Output the (x, y) coordinate of the center of the cell containing the given text.  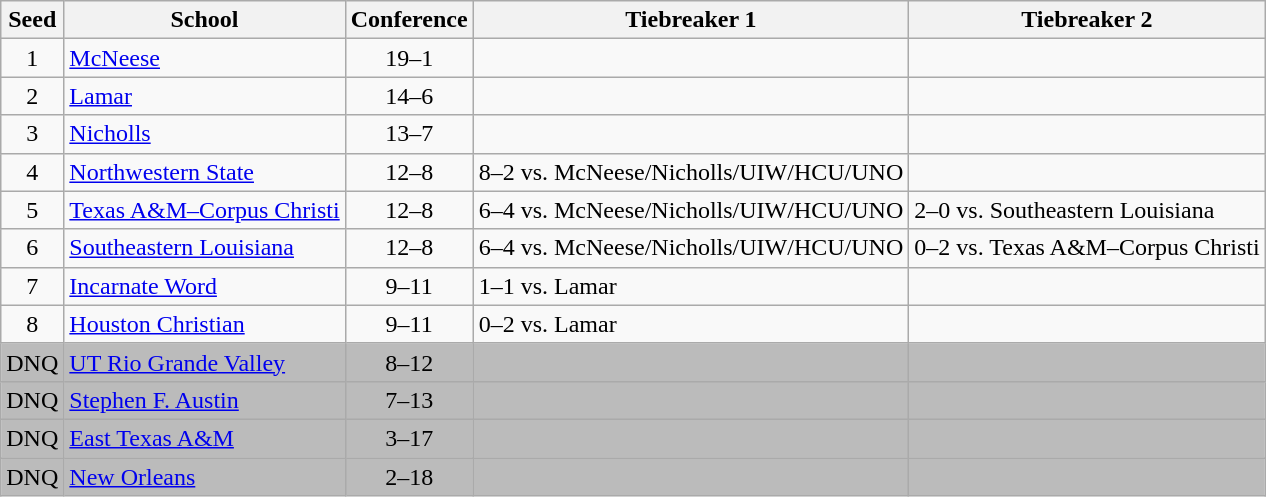
0–2 vs. Texas A&M–Corpus Christi (1087, 248)
New Orleans (204, 477)
Houston Christian (204, 324)
19–1 (409, 58)
5 (32, 210)
Seed (32, 20)
2–0 vs. Southeastern Louisiana (1087, 210)
1–1 vs. Lamar (691, 286)
2 (32, 96)
Nicholls (204, 134)
Stephen F. Austin (204, 400)
7 (32, 286)
UT Rio Grande Valley (204, 362)
14–6 (409, 96)
8–12 (409, 362)
School (204, 20)
Tiebreaker 1 (691, 20)
East Texas A&M (204, 438)
13–7 (409, 134)
8 (32, 324)
6 (32, 248)
Incarnate Word (204, 286)
2–18 (409, 477)
Conference (409, 20)
3 (32, 134)
8–2 vs. McNeese/Nicholls/UIW/HCU/UNO (691, 172)
McNeese (204, 58)
Lamar (204, 96)
7–13 (409, 400)
Southeastern Louisiana (204, 248)
1 (32, 58)
Texas A&M–Corpus Christi (204, 210)
3–17 (409, 438)
Northwestern State (204, 172)
Tiebreaker 2 (1087, 20)
0–2 vs. Lamar (691, 324)
4 (32, 172)
